For the text-containing cell, return its midpoint in [x, y] coordinate format. 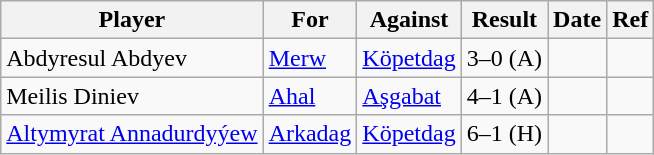
Meilis Diniev [132, 96]
Against [409, 20]
6–1 (H) [504, 134]
Arkadag [310, 134]
Merw [310, 58]
4–1 (A) [504, 96]
Altymyrat Annadurdyýew [132, 134]
Result [504, 20]
Ahal [310, 96]
Date [578, 20]
3–0 (A) [504, 58]
Aşgabat [409, 96]
Abdyresul Abdyev [132, 58]
For [310, 20]
Player [132, 20]
Ref [630, 20]
